Search for the cell housing the specified text and yield its [x, y] center coordinate. 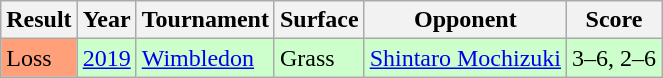
Year [106, 20]
Shintaro Mochizuki [465, 58]
Loss [39, 58]
Result [39, 20]
Surface [319, 20]
2019 [106, 58]
Grass [319, 58]
Opponent [465, 20]
3–6, 2–6 [614, 58]
Wimbledon [205, 58]
Tournament [205, 20]
Score [614, 20]
